Identify which cell holds the provided text, then report its [x, y] central coordinate. 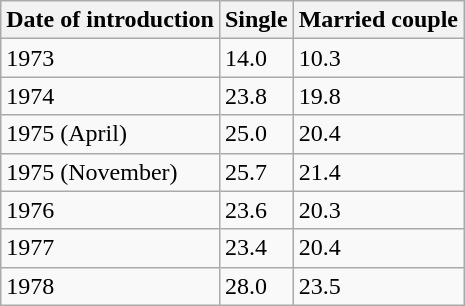
23.4 [256, 248]
23.8 [256, 96]
20.3 [378, 210]
23.5 [378, 286]
19.8 [378, 96]
25.7 [256, 172]
1975 (April) [110, 134]
28.0 [256, 286]
Single [256, 20]
1975 (November) [110, 172]
1976 [110, 210]
10.3 [378, 58]
1974 [110, 96]
14.0 [256, 58]
1977 [110, 248]
21.4 [378, 172]
25.0 [256, 134]
1973 [110, 58]
1978 [110, 286]
23.6 [256, 210]
Date of introduction [110, 20]
Married couple [378, 20]
